Extract the [x, y] coordinate from the center of the cell holding the provided text.  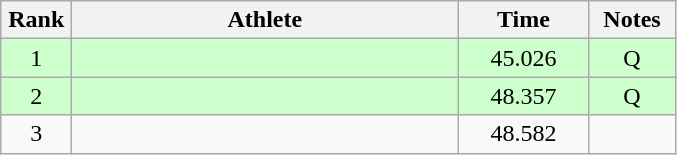
48.582 [524, 134]
Athlete [265, 20]
1 [36, 58]
2 [36, 96]
48.357 [524, 96]
Rank [36, 20]
Notes [632, 20]
3 [36, 134]
Time [524, 20]
45.026 [524, 58]
